Locate the cell with the specified text and output its (X, Y) center coordinate. 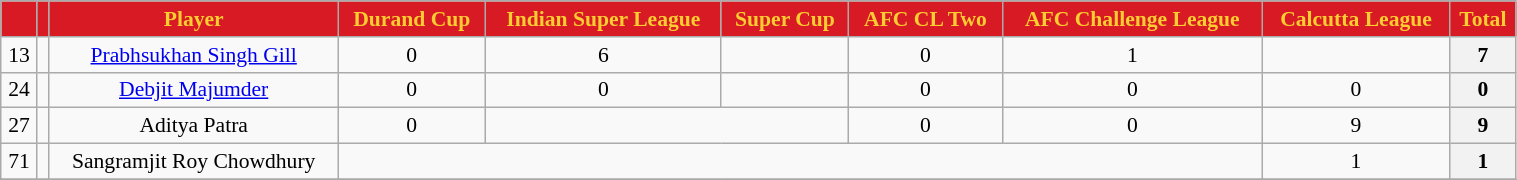
Player (194, 19)
Super Cup (784, 19)
6 (603, 55)
71 (20, 162)
Sangramjit Roy Chowdhury (194, 162)
Aditya Patra (194, 126)
Calcutta League (1356, 19)
AFC CL Two (926, 19)
24 (20, 90)
13 (20, 55)
AFC Challenge League (1132, 19)
Prabhsukhan Singh Gill (194, 55)
27 (20, 126)
7 (1483, 55)
Total (1483, 19)
Indian Super League (603, 19)
Debjit Majumder (194, 90)
Durand Cup (412, 19)
